Locate the cell with the specified text and output its (x, y) center coordinate. 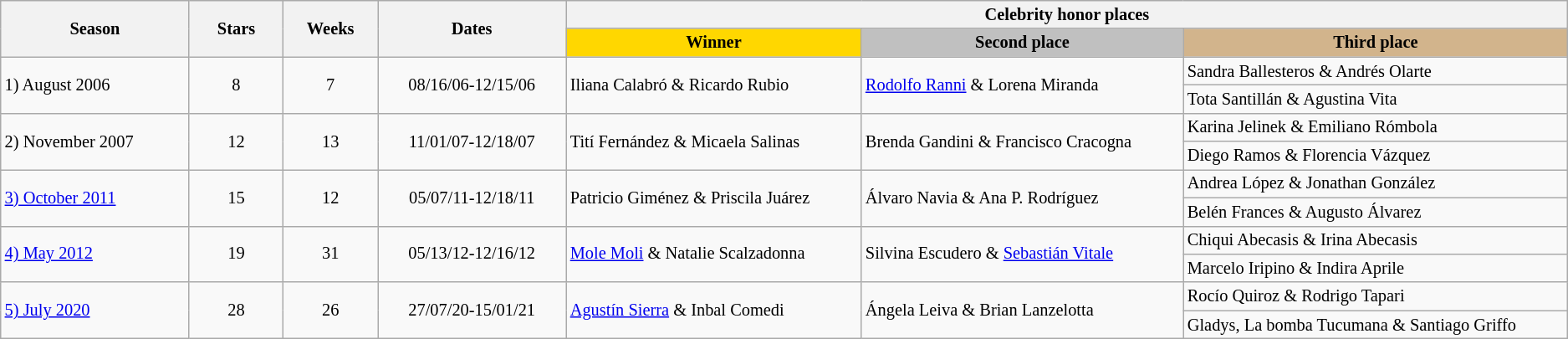
7 (331, 85)
Belén Frances & Augusto Álvarez (1376, 212)
31 (331, 254)
Patricio Giménez & Priscila Juárez (714, 198)
05/07/11-12/18/11 (472, 198)
Rocío Quiroz & Rodrigo Tapari (1376, 296)
Brenda Gandini & Francisco Cracogna (1022, 141)
4) May 2012 (95, 254)
Second place (1022, 43)
Andrea López & Jonathan González (1376, 183)
08/16/06-12/15/06 (472, 85)
28 (236, 310)
Weeks (331, 28)
11/01/07-12/18/07 (472, 141)
Third place (1376, 43)
2) November 2007 (95, 141)
Iliana Calabró & Ricardo Rubio (714, 85)
Silvina Escudero & Sebastián Vitale (1022, 254)
26 (331, 310)
13 (331, 141)
Celebrity honor places (1067, 14)
Dates (472, 28)
Rodolfo Ranni & Lorena Miranda (1022, 85)
Season (95, 28)
05/13/12-12/16/12 (472, 254)
Stars (236, 28)
Winner (714, 43)
Karina Jelinek & Emiliano Rómbola (1376, 127)
8 (236, 85)
Álvaro Navia & Ana P. Rodríguez (1022, 198)
3) October 2011 (95, 198)
Marcelo Iripino & Indira Aprile (1376, 268)
Tití Fernández & Micaela Salinas (714, 141)
1) August 2006 (95, 85)
Tota Santillán & Agustina Vita (1376, 99)
Diego Ramos & Florencia Vázquez (1376, 156)
Sandra Ballesteros & Andrés Olarte (1376, 71)
27/07/20-15/01/21 (472, 310)
Agustín Sierra & Inbal Comedi (714, 310)
19 (236, 254)
5) July 2020 (95, 310)
15 (236, 198)
Chiqui Abecasis & Irina Abecasis (1376, 240)
Gladys, La bomba Tucumana & Santiago Griffo (1376, 325)
Mole Moli & Natalie Scalzadonna (714, 254)
Ángela Leiva & Brian Lanzelotta (1022, 310)
